Locate the cell with the specified text and output its [x, y] center coordinate. 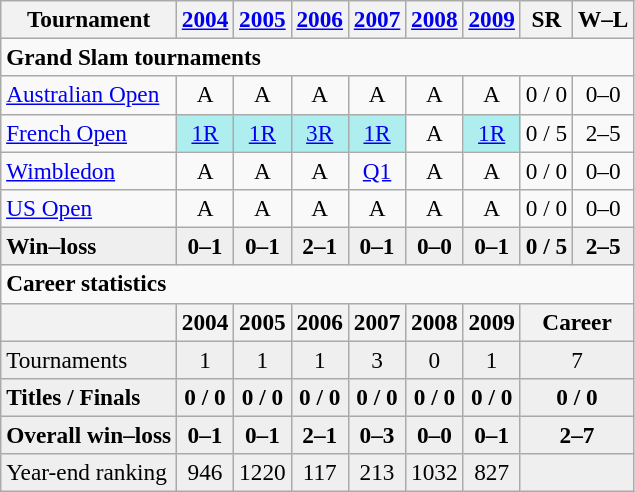
2–7 [576, 435]
Career statistics [318, 284]
Win–loss [89, 246]
Tournaments [89, 359]
946 [204, 473]
Year-end ranking [89, 473]
French Open [89, 133]
Titles / Finals [89, 397]
0 [434, 359]
W–L [604, 19]
0–3 [376, 435]
Australian Open [89, 95]
3 [376, 359]
213 [376, 473]
117 [320, 473]
Tournament [89, 19]
7 [576, 359]
Grand Slam tournaments [318, 57]
3R [320, 133]
Q1 [376, 170]
Overall win–loss [89, 435]
US Open [89, 208]
Wimbledon [89, 170]
827 [492, 473]
SR [546, 19]
1220 [262, 473]
Career [576, 322]
1032 [434, 473]
